Find where the given text appears and provide that cell's center as [X, Y] coordinate. 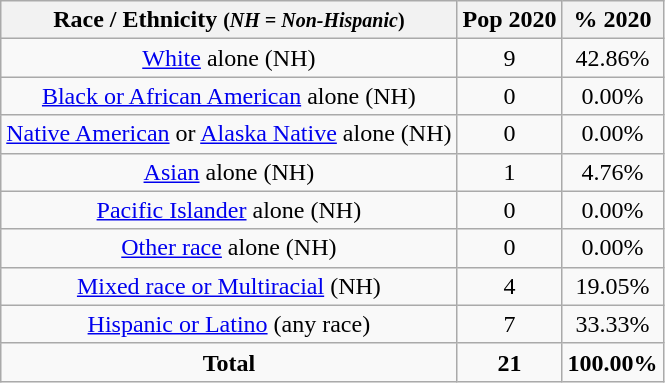
4 [510, 286]
Total [229, 362]
Mixed race or Multiracial (NH) [229, 286]
1 [510, 172]
19.05% [612, 286]
Native American or Alaska Native alone (NH) [229, 134]
Pacific Islander alone (NH) [229, 210]
21 [510, 362]
Race / Ethnicity (NH = Non-Hispanic) [229, 20]
42.86% [612, 58]
33.33% [612, 324]
White alone (NH) [229, 58]
4.76% [612, 172]
Black or African American alone (NH) [229, 96]
9 [510, 58]
Asian alone (NH) [229, 172]
% 2020 [612, 20]
7 [510, 324]
Pop 2020 [510, 20]
100.00% [612, 362]
Hispanic or Latino (any race) [229, 324]
Other race alone (NH) [229, 248]
